Return the (X, Y) coordinate for the center point of the cell that contains the specified text.  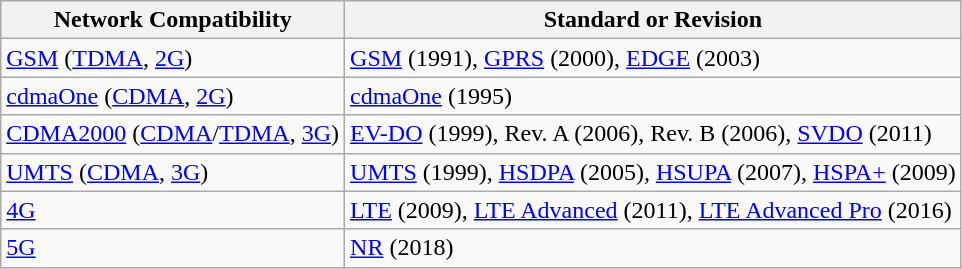
GSM (1991), GPRS (2000), EDGE (2003) (654, 58)
UMTS (CDMA, 3G) (173, 172)
LTE (2009), LTE Advanced (2011), LTE Advanced Pro (2016) (654, 210)
Standard or Revision (654, 20)
4G (173, 210)
cdmaOne (CDMA, 2G) (173, 96)
NR (2018) (654, 248)
CDMA2000 (CDMA/TDMA, 3G) (173, 134)
Network Compatibility (173, 20)
EV-DO (1999), Rev. A (2006), Rev. B (2006), SVDO (2011) (654, 134)
GSM (TDMA, 2G) (173, 58)
5G (173, 248)
UMTS (1999), HSDPA (2005), HSUPA (2007), HSPA+ (2009) (654, 172)
cdmaOne (1995) (654, 96)
